Return the (x, y) coordinate for the center point of the cell that contains the specified text.  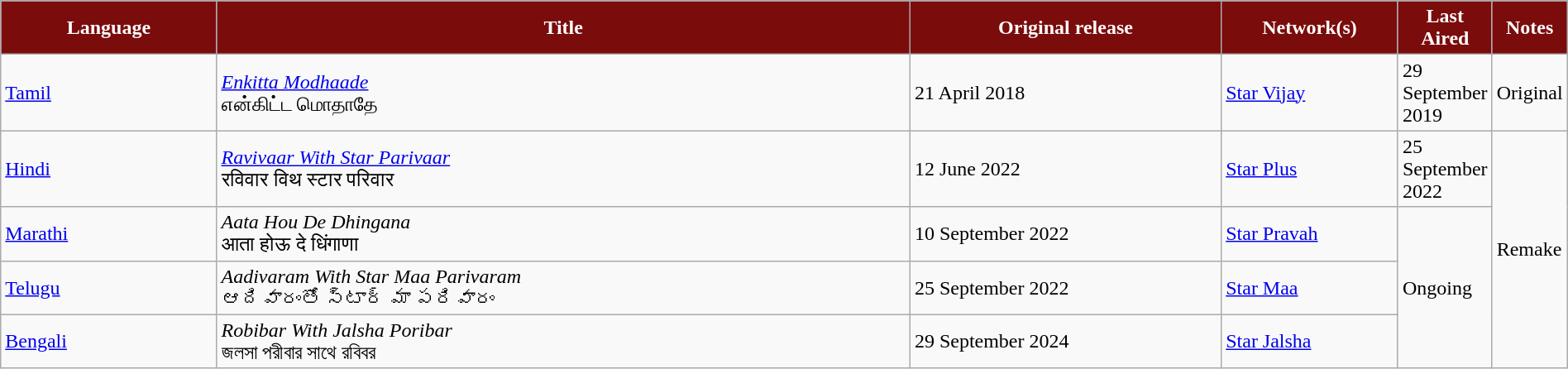
Network(s) (1310, 28)
Ravivaar With Star Parivaar रविवार विथ स्टार परिवार (563, 169)
10 September 2022 (1065, 233)
Original (1530, 93)
12 June 2022 (1065, 169)
Telugu (109, 288)
Enkitta Modhaade என்கிட்ட மொதாதே (563, 93)
Aata Hou De Dhingana आता होऊ दे धिंगाणा (563, 233)
Star Pravah (1310, 233)
Star Jalsha (1310, 341)
21 April 2018 (1065, 93)
Robibar With Jalsha Poribar জলসা পরীবার সাথে রবিবর (563, 341)
Hindi (109, 169)
Star Maa (1310, 288)
29 September 2019 (1445, 93)
Marathi (109, 233)
Last Aired (1445, 28)
29 September 2024 (1065, 341)
Remake (1530, 250)
Tamil (109, 93)
Title (563, 28)
Ongoing (1445, 288)
Notes (1530, 28)
Aadivaram With Star Maa Parivaram ఆదివారంతో స్టార్ మా పరివారం (563, 288)
Bengali (109, 341)
Original release (1065, 28)
Star Vijay (1310, 93)
Language (109, 28)
Star Plus (1310, 169)
